Search for the cell housing the specified text and yield its [x, y] center coordinate. 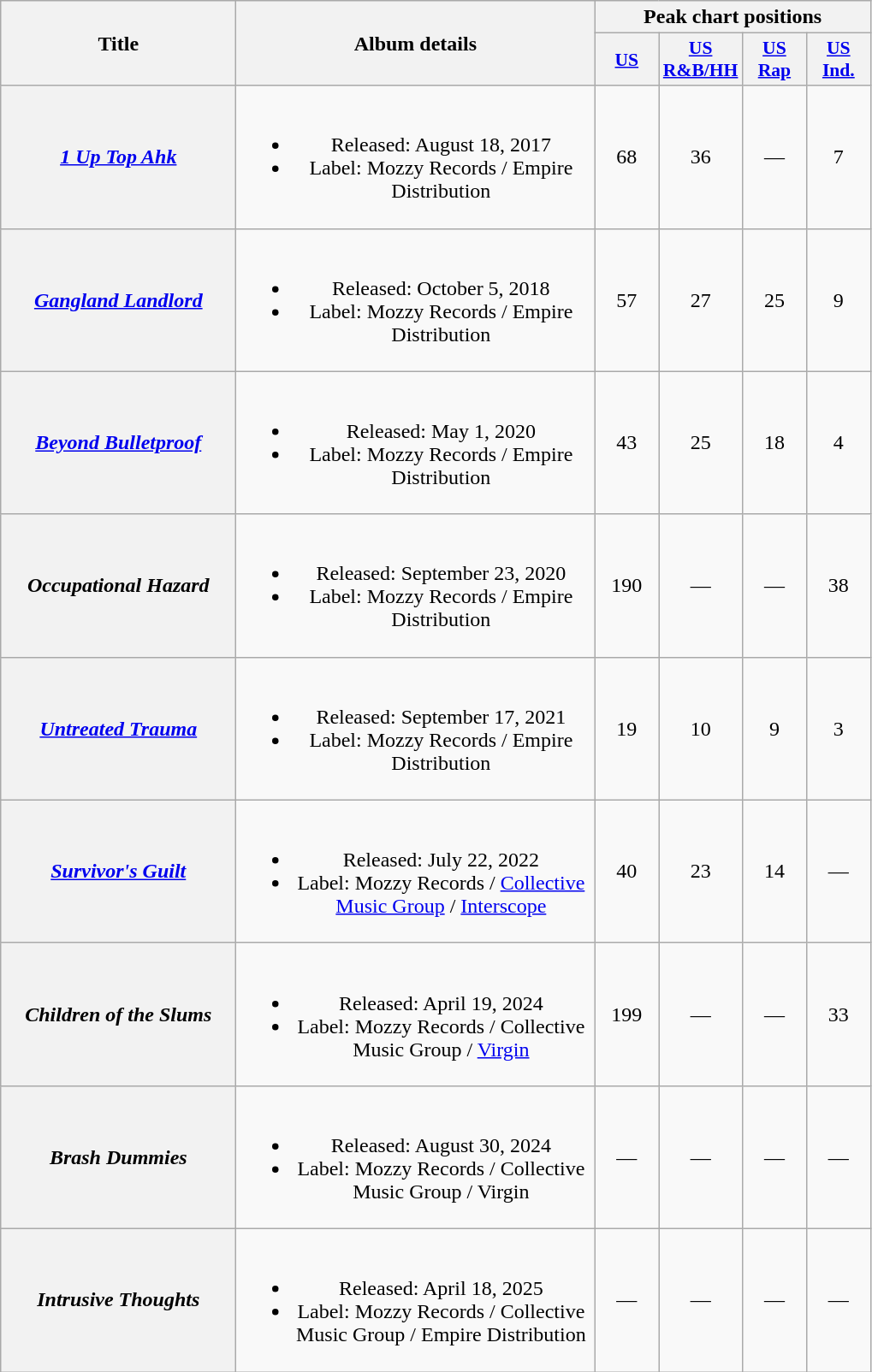
10 [701, 729]
Released: September 17, 2021Label: Mozzy Records / Empire Distribution [416, 729]
18 [774, 443]
33 [839, 1014]
Released: August 30, 2024Label: Mozzy Records / Collective Music Group / Virgin [416, 1156]
199 [626, 1014]
Released: May 1, 2020Label: Mozzy Records / Empire Distribution [416, 443]
27 [701, 299]
43 [626, 443]
3 [839, 729]
7 [839, 157]
Beyond Bulletproof [118, 443]
US [626, 60]
Released: October 5, 2018Label: Mozzy Records / Empire Distribution [416, 299]
USRap [774, 60]
Untreated Trauma [118, 729]
Intrusive Thoughts [118, 1300]
23 [701, 871]
190 [626, 585]
USInd. [839, 60]
USR&B/HH [701, 60]
Released: August 18, 2017Label: Mozzy Records / Empire Distribution [416, 157]
Children of the Slums [118, 1014]
4 [839, 443]
Brash Dummies [118, 1156]
Occupational Hazard [118, 585]
Peak chart positions [733, 17]
14 [774, 871]
Survivor's Guilt [118, 871]
40 [626, 871]
Released: September 23, 2020Label: Mozzy Records / Empire Distribution [416, 585]
57 [626, 299]
36 [701, 157]
Released: April 19, 2024Label: Mozzy Records / Collective Music Group / Virgin [416, 1014]
1 Up Top Ahk [118, 157]
Album details [416, 43]
19 [626, 729]
68 [626, 157]
Gangland Landlord [118, 299]
Released: April 18, 2025Label: Mozzy Records / Collective Music Group / Empire Distribution [416, 1300]
38 [839, 585]
Title [118, 43]
Released: July 22, 2022Label: Mozzy Records / Collective Music Group / Interscope [416, 871]
